From the cell containing the given text, extract its center point as (X, Y) coordinate. 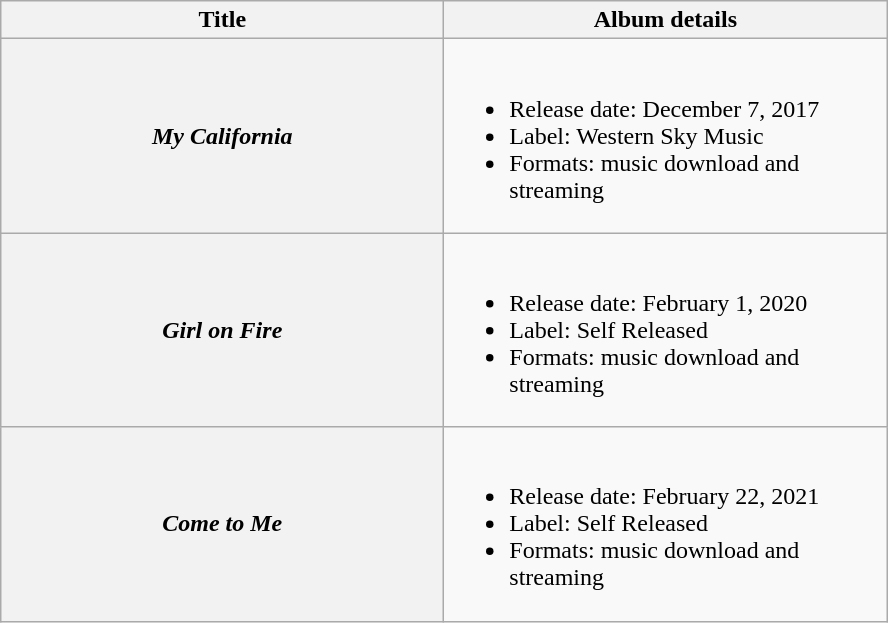
Release date: February 22, 2021Label: Self ReleasedFormats: music download and streaming (666, 524)
Release date: February 1, 2020Label: Self ReleasedFormats: music download and streaming (666, 330)
Come to Me (222, 524)
Album details (666, 20)
My California (222, 136)
Release date: December 7, 2017Label: Western Sky MusicFormats: music download and streaming (666, 136)
Title (222, 20)
Girl on Fire (222, 330)
